Extract the [X, Y] coordinate from the center of the cell holding the provided text.  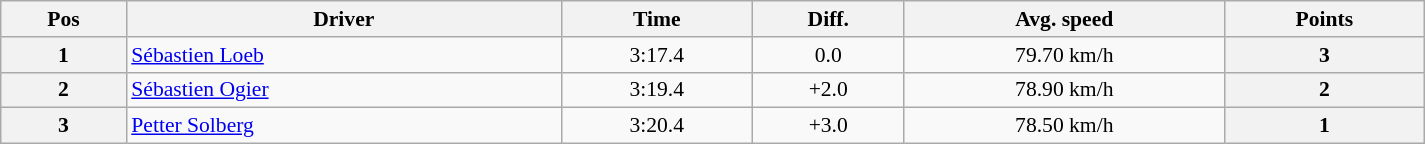
+2.0 [828, 90]
Points [1324, 19]
79.70 km/h [1064, 55]
78.50 km/h [1064, 126]
3:17.4 [656, 55]
3:19.4 [656, 90]
Time [656, 19]
0.0 [828, 55]
Petter Solberg [344, 126]
78.90 km/h [1064, 90]
+3.0 [828, 126]
Driver [344, 19]
3:20.4 [656, 126]
Sébastien Loeb [344, 55]
Avg. speed [1064, 19]
Pos [64, 19]
Diff. [828, 19]
Sébastien Ogier [344, 90]
